Pinpoint the cell where the given text exists, returning its [x, y] midpoint coordinate. 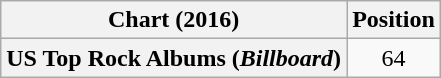
US Top Rock Albums (Billboard) [174, 58]
64 [394, 58]
Position [394, 20]
Chart (2016) [174, 20]
